Return (X, Y) of the center of cell containing provided text 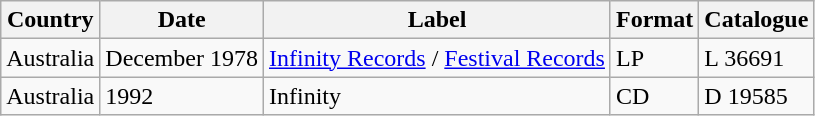
Date (182, 20)
1992 (182, 96)
D 19585 (756, 96)
L 36691 (756, 58)
Format (654, 20)
Catalogue (756, 20)
CD (654, 96)
Country (50, 20)
LP (654, 58)
Infinity Records / Festival Records (436, 58)
Infinity (436, 96)
December 1978 (182, 58)
Label (436, 20)
